Return the [x, y] coordinate for the center point of the cell that contains the specified text.  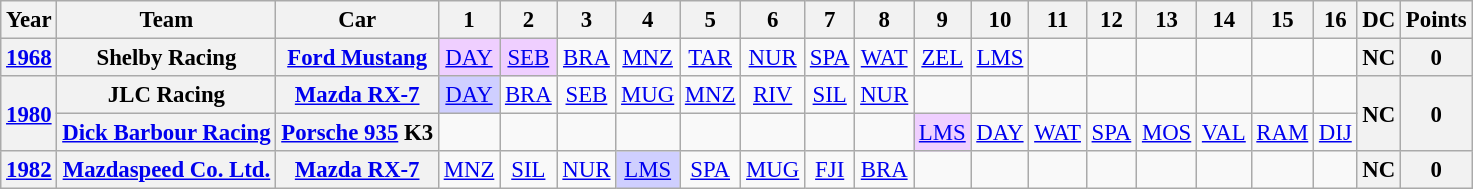
6 [773, 20]
1980 [29, 114]
10 [1000, 20]
12 [1111, 20]
8 [884, 20]
RIV [773, 95]
11 [1058, 20]
2 [528, 20]
Porsche 935 K3 [357, 133]
13 [1167, 20]
14 [1224, 20]
Shelby Racing [166, 58]
FJI [830, 170]
DC [1379, 20]
Car [357, 20]
4 [648, 20]
MOS [1167, 133]
RAM [1282, 133]
1982 [29, 170]
3 [586, 20]
16 [1336, 20]
ZEL [942, 58]
5 [710, 20]
VAL [1224, 133]
7 [830, 20]
15 [1282, 20]
1 [468, 20]
9 [942, 20]
Team [166, 20]
Ford Mustang [357, 58]
Points [1436, 20]
Year [29, 20]
JLC Racing [166, 95]
1968 [29, 58]
Mazdaspeed Co. Ltd. [166, 170]
TAR [710, 58]
Dick Barbour Racing [166, 133]
DIJ [1336, 133]
